For the text-containing cell, return its midpoint in (X, Y) coordinate format. 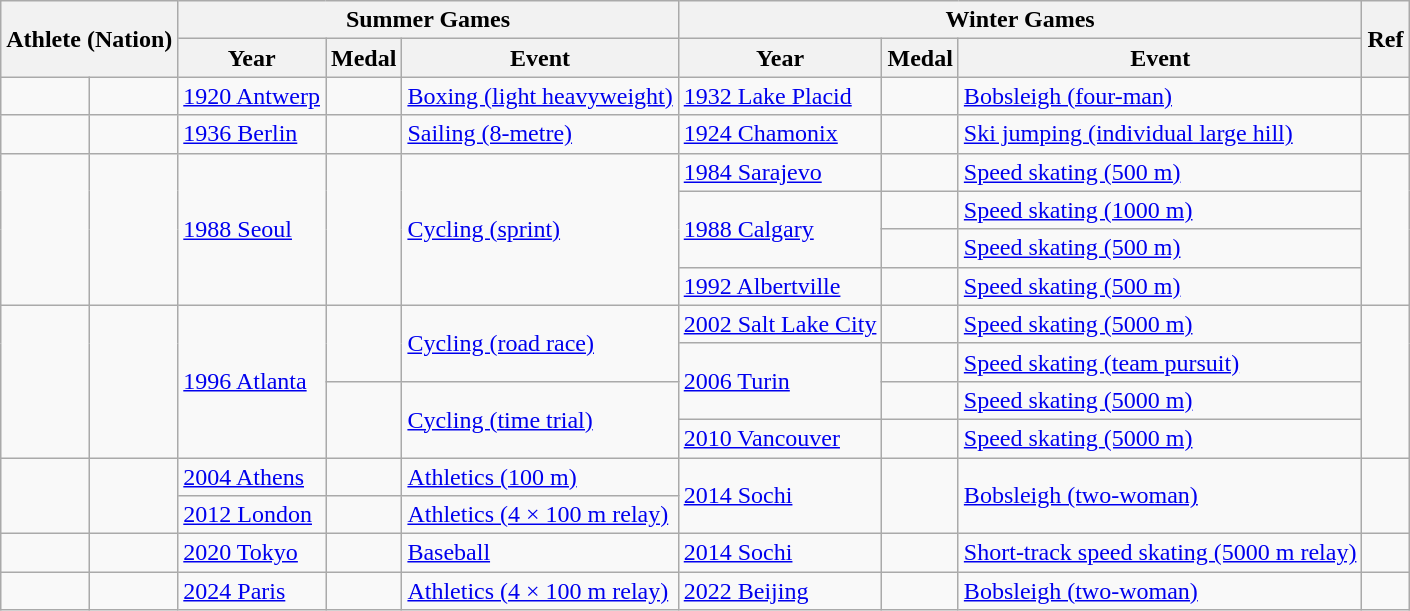
2006 Turin (780, 381)
Speed skating (1000 m) (1160, 210)
Boxing (light heavyweight) (540, 96)
2002 Salt Lake City (780, 324)
1932 Lake Placid (780, 96)
1924 Chamonix (780, 134)
1984 Sarajevo (780, 172)
Athletics (100 m) (540, 477)
2010 Vancouver (780, 438)
Summer Games (428, 20)
Ski jumping (individual large hill) (1160, 134)
1988 Calgary (780, 229)
2022 Beijing (780, 591)
Athlete (Nation) (90, 39)
1988 Seoul (252, 229)
Winter Games (1020, 20)
Cycling (time trial) (540, 419)
1996 Atlanta (252, 381)
Bobsleigh (four-man) (1160, 96)
Sailing (8-metre) (540, 134)
2020 Tokyo (252, 553)
Short-track speed skating (5000 m relay) (1160, 553)
1992 Albertville (780, 286)
1920 Antwerp (252, 96)
1936 Berlin (252, 134)
Ref (1386, 39)
Cycling (road race) (540, 343)
Baseball (540, 553)
2012 London (252, 515)
Speed skating (team pursuit) (1160, 362)
2004 Athens (252, 477)
Cycling (sprint) (540, 229)
2024 Paris (252, 591)
